Pinpoint the cell where the given text exists, returning its (X, Y) midpoint coordinate. 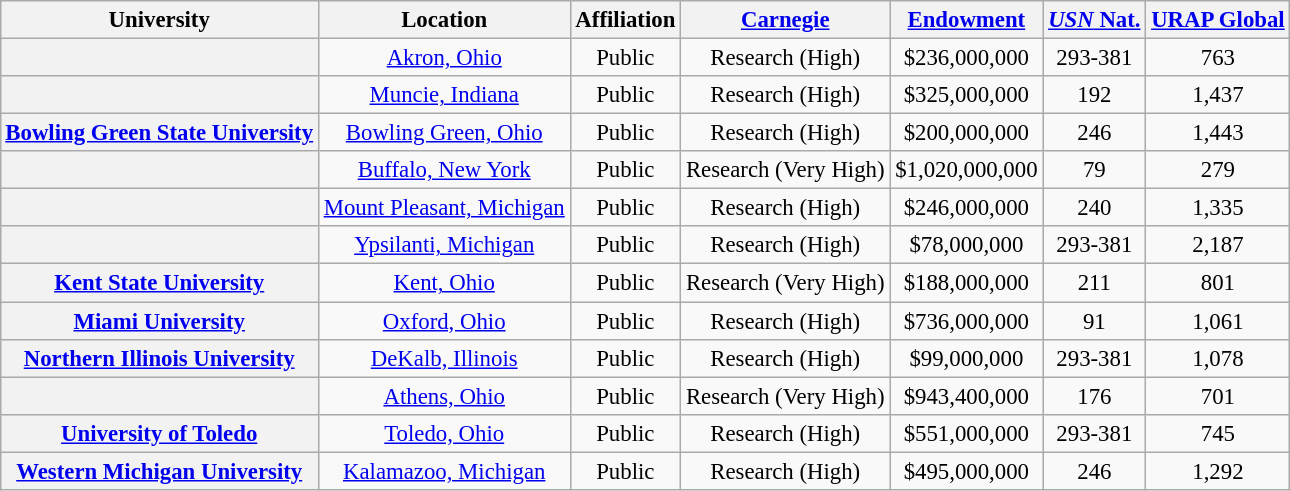
Kent State University (159, 283)
701 (1218, 396)
176 (1094, 396)
1,078 (1218, 358)
Kalamazoo, Michigan (444, 471)
Location (444, 20)
Athens, Ohio (444, 396)
Western Michigan University (159, 471)
$325,000,000 (966, 95)
2,187 (1218, 245)
Toledo, Ohio (444, 433)
$246,000,000 (966, 208)
Kent, Ohio (444, 283)
$495,000,000 (966, 471)
1,335 (1218, 208)
$99,000,000 (966, 358)
$736,000,000 (966, 321)
Akron, Ohio (444, 58)
$200,000,000 (966, 133)
1,061 (1218, 321)
1,443 (1218, 133)
211 (1094, 283)
Affiliation (626, 20)
745 (1218, 433)
$236,000,000 (966, 58)
$1,020,000,000 (966, 170)
$551,000,000 (966, 433)
$78,000,000 (966, 245)
Bowling Green State University (159, 133)
Muncie, Indiana (444, 95)
279 (1218, 170)
240 (1094, 208)
192 (1094, 95)
Mount Pleasant, Michigan (444, 208)
79 (1094, 170)
University (159, 20)
Buffalo, New York (444, 170)
91 (1094, 321)
763 (1218, 58)
801 (1218, 283)
USN Nat. (1094, 20)
Ypsilanti, Michigan (444, 245)
Oxford, Ohio (444, 321)
1,292 (1218, 471)
Bowling Green, Ohio (444, 133)
1,437 (1218, 95)
DeKalb, Illinois (444, 358)
$943,400,000 (966, 396)
URAP Global (1218, 20)
University of Toledo (159, 433)
$188,000,000 (966, 283)
Carnegie (786, 20)
Endowment (966, 20)
Northern Illinois University (159, 358)
Miami University (159, 321)
